Identify which cell holds the provided text, then report its [x, y] central coordinate. 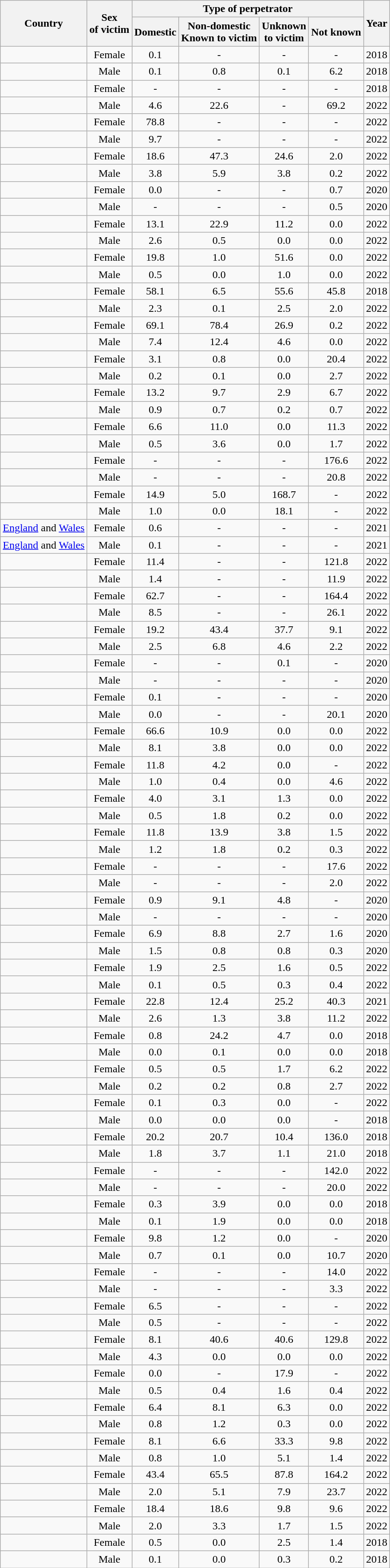
4.3 [155, 1357]
20.7 [219, 1137]
2.9 [284, 393]
8.8 [219, 934]
164.2 [336, 1475]
20.1 [336, 714]
10.4 [284, 1137]
25.2 [284, 1001]
87.8 [284, 1475]
17.6 [336, 866]
66.6 [155, 731]
78.4 [219, 325]
176.6 [336, 460]
11.4 [155, 562]
13.1 [155, 223]
22.8 [155, 1001]
4.7 [284, 1035]
3.6 [219, 443]
5.0 [219, 494]
11.9 [336, 579]
6.3 [284, 1407]
58.1 [155, 291]
13.9 [219, 832]
19.2 [155, 629]
129.8 [336, 1340]
69.2 [336, 105]
21.0 [336, 1154]
23.7 [336, 1492]
0.6 [155, 528]
20.4 [336, 359]
18.4 [155, 1508]
121.8 [336, 562]
6.8 [219, 646]
Domestic [155, 32]
62.7 [155, 596]
6.4 [155, 1407]
1.1 [284, 1154]
14.9 [155, 494]
3.7 [219, 1154]
4.0 [155, 799]
142.0 [336, 1170]
37.7 [284, 629]
Type of perpetrator [248, 9]
9.6 [336, 1508]
47.3 [219, 156]
7.9 [284, 1492]
6.9 [155, 934]
4.2 [219, 764]
11.3 [336, 426]
8.5 [155, 613]
168.7 [284, 494]
26.1 [336, 613]
5.9 [219, 173]
13.2 [155, 393]
33.3 [284, 1441]
Sexof victim [109, 23]
2.3 [155, 308]
164.4 [336, 596]
26.9 [284, 325]
19.8 [155, 258]
18.1 [284, 511]
24.6 [284, 156]
7.4 [155, 342]
22.6 [219, 105]
Year [376, 23]
24.2 [219, 1035]
Unknownto victim [284, 32]
17.9 [284, 1373]
45.8 [336, 291]
78.8 [155, 122]
22.9 [219, 223]
20.0 [336, 1187]
65.5 [219, 1475]
14.0 [336, 1272]
10.9 [219, 731]
136.0 [336, 1137]
Not known [336, 32]
10.7 [336, 1255]
69.1 [155, 325]
4.8 [284, 900]
Non-domesticKnown to victim [219, 32]
20.2 [155, 1137]
51.6 [284, 258]
2.2 [336, 646]
3.9 [219, 1204]
40.3 [336, 1001]
11.0 [219, 426]
Country [43, 23]
6.7 [336, 393]
20.8 [336, 477]
55.6 [284, 291]
